Identify which cell holds the provided text, then report its [x, y] central coordinate. 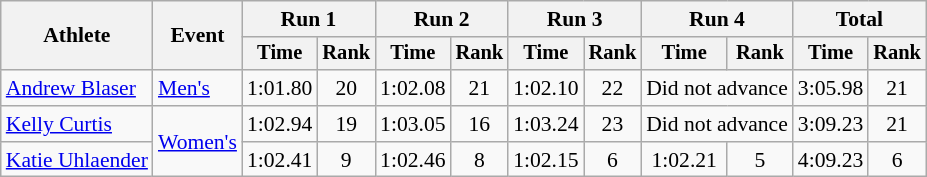
16 [480, 124]
Run 3 [574, 19]
Kelly Curtis [77, 124]
Run 2 [442, 19]
1:03.05 [412, 124]
1:02.08 [412, 88]
1:02.94 [280, 124]
23 [613, 124]
1:02.10 [546, 88]
1:03.24 [546, 124]
Run 1 [308, 19]
Total [860, 19]
3:05.98 [830, 88]
22 [613, 88]
Andrew Blaser [77, 88]
1:01.80 [280, 88]
19 [346, 124]
Women's [198, 142]
Athlete [77, 36]
Men's [198, 88]
Run 4 [717, 19]
3:09.23 [830, 124]
20 [346, 88]
Event [198, 36]
